Detect which cell encompasses the target text, then output its (X, Y) center coordinate. 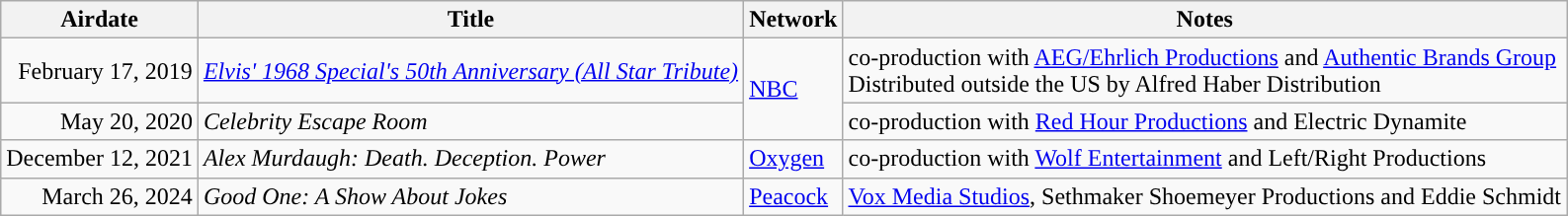
Oxygen (793, 159)
co-production with Wolf Entertainment and Left/Right Productions (1205, 159)
Elvis' 1968 Special's 50th Anniversary (All Star Tribute) (470, 71)
February 17, 2019 (100, 71)
May 20, 2020 (100, 121)
March 26, 2024 (100, 196)
Notes (1205, 20)
Alex Murdaugh: Death. Deception. Power (470, 159)
co-production with Red Hour Productions and Electric Dynamite (1205, 121)
NBC (793, 89)
Celebrity Escape Room (470, 121)
Peacock (793, 196)
Network (793, 20)
December 12, 2021 (100, 159)
co-production with AEG/Ehrlich Productions and Authentic Brands Group Distributed outside the US by Alfred Haber Distribution (1205, 71)
Vox Media Studios, Sethmaker Shoemeyer Productions and Eddie Schmidt (1205, 196)
Good One: A Show About Jokes (470, 196)
Airdate (100, 20)
Title (470, 20)
